Find where the given text appears and provide that cell's center as [x, y] coordinate. 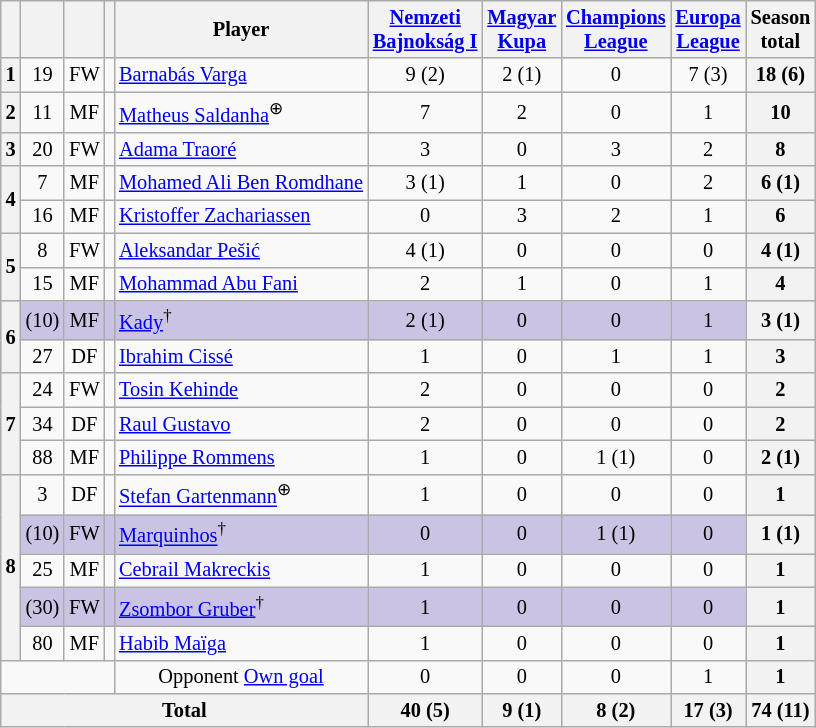
16 [43, 216]
Seasontotal [781, 29]
Tosin Kehinde [241, 390]
80 [43, 643]
Total [184, 710]
5 [11, 266]
NemzetiBajnokság I [425, 29]
Matheus Saldanha⊕ [241, 112]
18 (6) [781, 75]
7 (3) [708, 75]
Barnabás Varga [241, 75]
11 [43, 112]
88 [43, 457]
27 [43, 356]
25 [43, 570]
9 (2) [425, 75]
Adama Traoré [241, 149]
Raul Gustavo [241, 424]
Kady† [241, 320]
10 [781, 112]
(30) [43, 606]
15 [43, 284]
Aleksandar Pešić [241, 250]
6 (1) [781, 183]
Kristoffer Zachariassen [241, 216]
40 (5) [425, 710]
17 (3) [708, 710]
Opponent Own goal [241, 677]
20 [43, 149]
Marquinhos† [241, 534]
24 [43, 390]
EuropaLeague [708, 29]
Mohammad Abu Fani [241, 284]
8 (2) [616, 710]
Habib Maïga [241, 643]
ChampionsLeague [616, 29]
Mohamed Ali Ben Romdhane [241, 183]
74 (11) [781, 710]
Player [241, 29]
Ibrahim Cissé [241, 356]
Philippe Rommens [241, 457]
MagyarKupa [522, 29]
19 [43, 75]
9 (1) [522, 710]
34 [43, 424]
Cebrail Makreckis [241, 570]
Zsombor Gruber† [241, 606]
Stefan Gartenmann⊕ [241, 494]
